Search for the cell housing the specified text and yield its [X, Y] center coordinate. 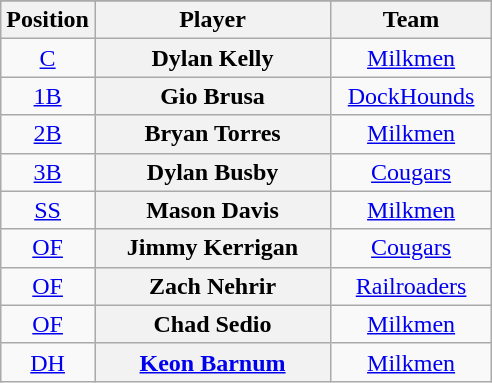
2B [48, 134]
DH [48, 362]
Keon Barnum [212, 362]
Railroaders [412, 286]
C [48, 58]
DockHounds [412, 96]
Chad Sedio [212, 324]
Bryan Torres [212, 134]
Player [212, 20]
1B [48, 96]
SS [48, 210]
Dylan Kelly [212, 58]
Gio Brusa [212, 96]
Zach Nehrir [212, 286]
Dylan Busby [212, 172]
3B [48, 172]
Mason Davis [212, 210]
Jimmy Kerrigan [212, 248]
Position [48, 20]
Team [412, 20]
